From the cell containing the given text, extract its center point as (x, y) coordinate. 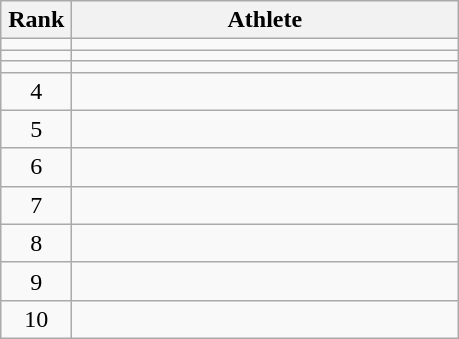
6 (36, 167)
7 (36, 205)
8 (36, 243)
9 (36, 281)
4 (36, 91)
5 (36, 129)
Athlete (265, 20)
Rank (36, 20)
10 (36, 319)
